Determine the [X, Y] coordinate at the center of the cell enclosing the given text.  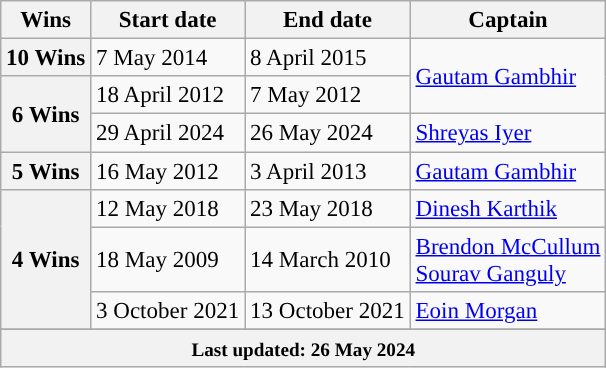
Captain [508, 20]
18 May 2009 [168, 260]
16 May 2012 [168, 171]
End date [328, 20]
Start date [168, 20]
26 May 2024 [328, 133]
3 October 2021 [168, 311]
23 May 2018 [328, 209]
Last updated: 26 May 2024 [304, 349]
7 May 2014 [168, 58]
6 Wins [46, 114]
Brendon McCullumSourav Ganguly [508, 260]
Eoin Morgan [508, 311]
4 Wins [46, 260]
8 April 2015 [328, 58]
12 May 2018 [168, 209]
Dinesh Karthik [508, 209]
Wins [46, 20]
29 April 2024 [168, 133]
3 April 2013 [328, 171]
18 April 2012 [168, 95]
7 May 2012 [328, 95]
14 March 2010 [328, 260]
13 October 2021 [328, 311]
Shreyas Iyer [508, 133]
5 Wins [46, 171]
10 Wins [46, 58]
